Extract the [X, Y] coordinate from the center of the cell holding the provided text.  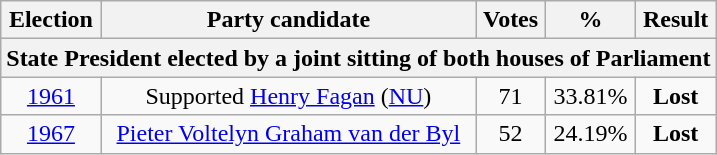
1967 [51, 134]
State President elected by a joint sitting of both houses of Parliament [358, 58]
Result [676, 20]
% [591, 20]
33.81% [591, 96]
Pieter Voltelyn Graham van der Byl [288, 134]
52 [511, 134]
Supported Henry Fagan (NU) [288, 96]
24.19% [591, 134]
71 [511, 96]
Party candidate [288, 20]
Election [51, 20]
Votes [511, 20]
1961 [51, 96]
